Locate the cell with the specified text and output its (x, y) center coordinate. 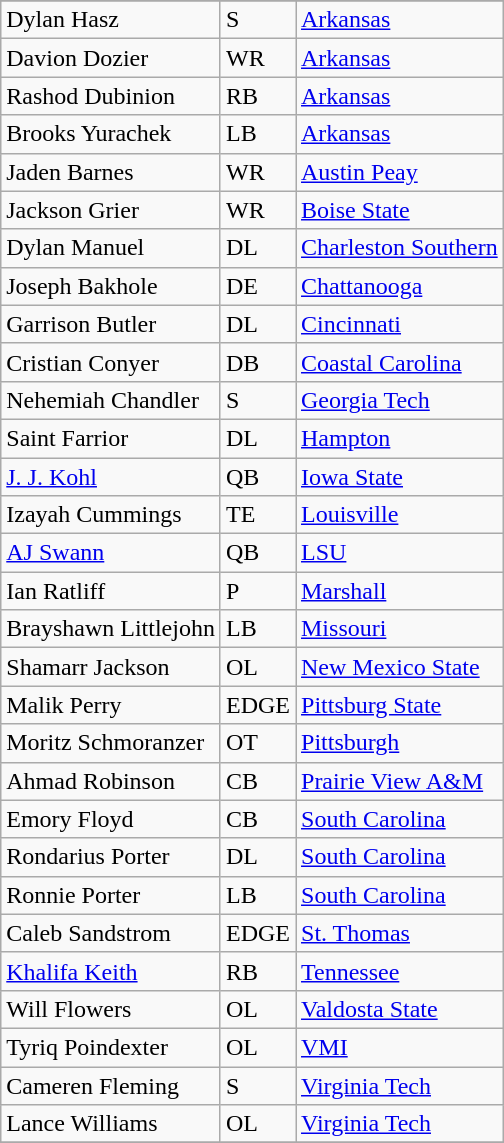
Rashod Dubinion (111, 96)
Charleston Southern (400, 248)
Prairie View A&M (400, 781)
Austin Peay (400, 172)
Rondarius Porter (111, 857)
Nehemiah Chandler (111, 400)
Hampton (400, 438)
Izayah Cummings (111, 515)
Boise State (400, 210)
Chattanooga (400, 286)
Malik Perry (111, 705)
Brooks Yurachek (111, 134)
DB (258, 362)
Garrison Butler (111, 324)
AJ Swann (111, 553)
Ian Ratliff (111, 591)
Louisville (400, 515)
J. J. Kohl (111, 477)
St. Thomas (400, 933)
Dylan Manuel (111, 248)
Jaden Barnes (111, 172)
Georgia Tech (400, 400)
Caleb Sandstrom (111, 933)
New Mexico State (400, 667)
Ahmad Robinson (111, 781)
Valdosta State (400, 1009)
Cameren Fleming (111, 1085)
Ronnie Porter (111, 895)
OT (258, 743)
Cristian Conyer (111, 362)
Shamarr Jackson (111, 667)
Tyriq Poindexter (111, 1047)
DE (258, 286)
Pittsburg State (400, 705)
Tennessee (400, 971)
P (258, 591)
Pittsburgh (400, 743)
LSU (400, 553)
Iowa State (400, 477)
Cincinnati (400, 324)
Dylan Hasz (111, 20)
Saint Farrior (111, 438)
Missouri (400, 629)
TE (258, 515)
Coastal Carolina (400, 362)
Moritz Schmoranzer (111, 743)
Will Flowers (111, 1009)
Joseph Bakhole (111, 286)
Lance Williams (111, 1124)
Brayshawn Littlejohn (111, 629)
Jackson Grier (111, 210)
Khalifa Keith (111, 971)
Marshall (400, 591)
VMI (400, 1047)
Davion Dozier (111, 58)
Emory Floyd (111, 819)
